Output the [X, Y] coordinate of the center of the cell containing the given text.  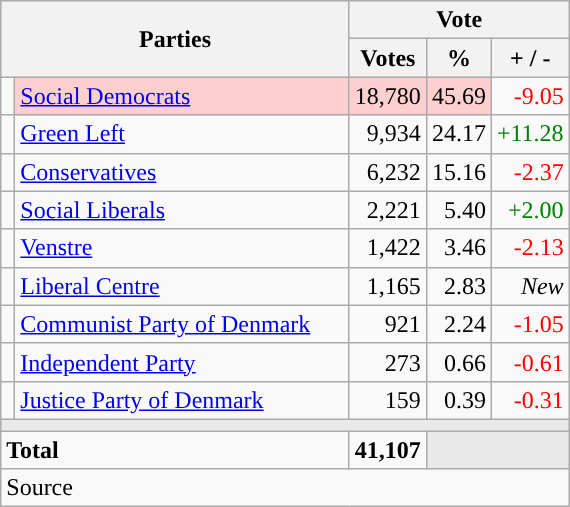
Vote [459, 20]
Social Democrats [182, 96]
18,780 [388, 96]
-1.05 [530, 324]
Total [176, 449]
9,934 [388, 134]
Social Liberals [182, 210]
Communist Party of Denmark [182, 324]
6,232 [388, 172]
Source [285, 488]
-2.37 [530, 172]
2,221 [388, 210]
3.46 [458, 248]
24.17 [458, 134]
0.39 [458, 400]
% [458, 58]
New [530, 286]
Votes [388, 58]
159 [388, 400]
Green Left [182, 134]
-9.05 [530, 96]
2.83 [458, 286]
+2.00 [530, 210]
2.24 [458, 324]
Conservatives [182, 172]
1,165 [388, 286]
15.16 [458, 172]
273 [388, 362]
5.40 [458, 210]
0.66 [458, 362]
Venstre [182, 248]
1,422 [388, 248]
-0.61 [530, 362]
-0.31 [530, 400]
+11.28 [530, 134]
-2.13 [530, 248]
+ / - [530, 58]
41,107 [388, 449]
Independent Party [182, 362]
Parties [176, 39]
Justice Party of Denmark [182, 400]
921 [388, 324]
Liberal Centre [182, 286]
45.69 [458, 96]
